Return the [X, Y] coordinate for the center point of the cell that contains the specified text.  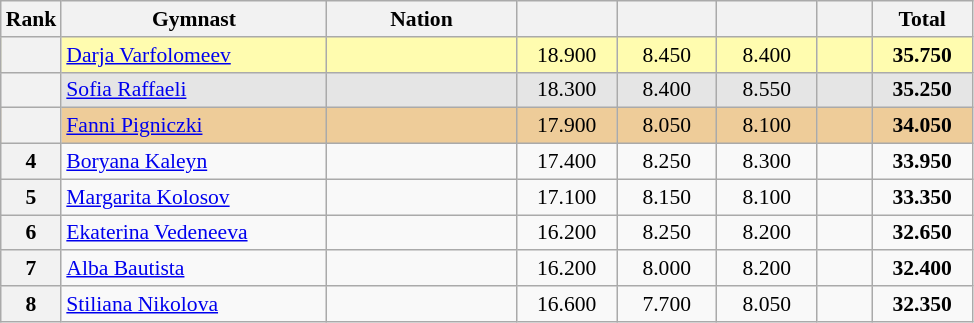
Stiliana Nikolova [194, 304]
4 [32, 162]
33.350 [922, 197]
32.350 [922, 304]
8.550 [767, 90]
Total [922, 19]
35.750 [922, 55]
17.400 [567, 162]
Darja Varfolomeev [194, 55]
16.600 [567, 304]
Sofia Raffaeli [194, 90]
8.000 [667, 269]
8.450 [667, 55]
6 [32, 233]
5 [32, 197]
Gymnast [194, 19]
Rank [32, 19]
32.400 [922, 269]
18.300 [567, 90]
Alba Bautista [194, 269]
17.900 [567, 126]
17.100 [567, 197]
7 [32, 269]
Nation [421, 19]
35.250 [922, 90]
33.950 [922, 162]
18.900 [567, 55]
34.050 [922, 126]
Fanni Pigniczki [194, 126]
7.700 [667, 304]
Boryana Kaleyn [194, 162]
8 [32, 304]
8.300 [767, 162]
8.150 [667, 197]
Ekaterina Vedeneeva [194, 233]
Margarita Kolosov [194, 197]
32.650 [922, 233]
